Return the [X, Y] coordinate for the center point of the cell that contains the specified text.  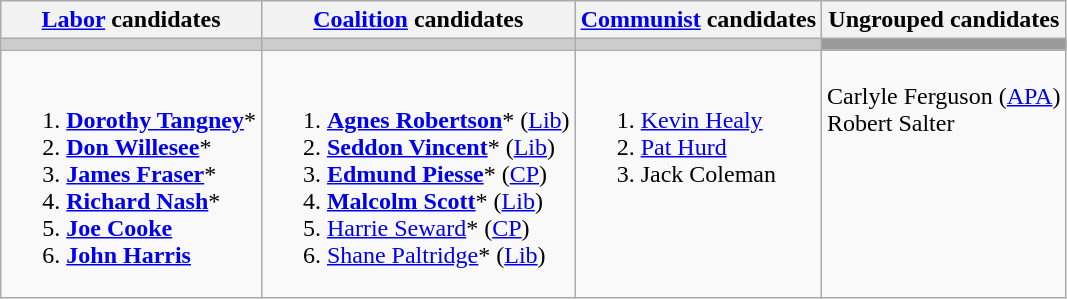
Communist candidates [698, 20]
Kevin HealyPat HurdJack Coleman [698, 174]
Carlyle Ferguson (APA) Robert Salter [944, 174]
Coalition candidates [418, 20]
Dorothy Tangney*Don Willesee*James Fraser*Richard Nash*Joe CookeJohn Harris [132, 174]
Ungrouped candidates [944, 20]
Labor candidates [132, 20]
Agnes Robertson* (Lib)Seddon Vincent* (Lib)Edmund Piesse* (CP)Malcolm Scott* (Lib)Harrie Seward* (CP)Shane Paltridge* (Lib) [418, 174]
